Output the [x, y] coordinate of the center of the cell containing the given text.  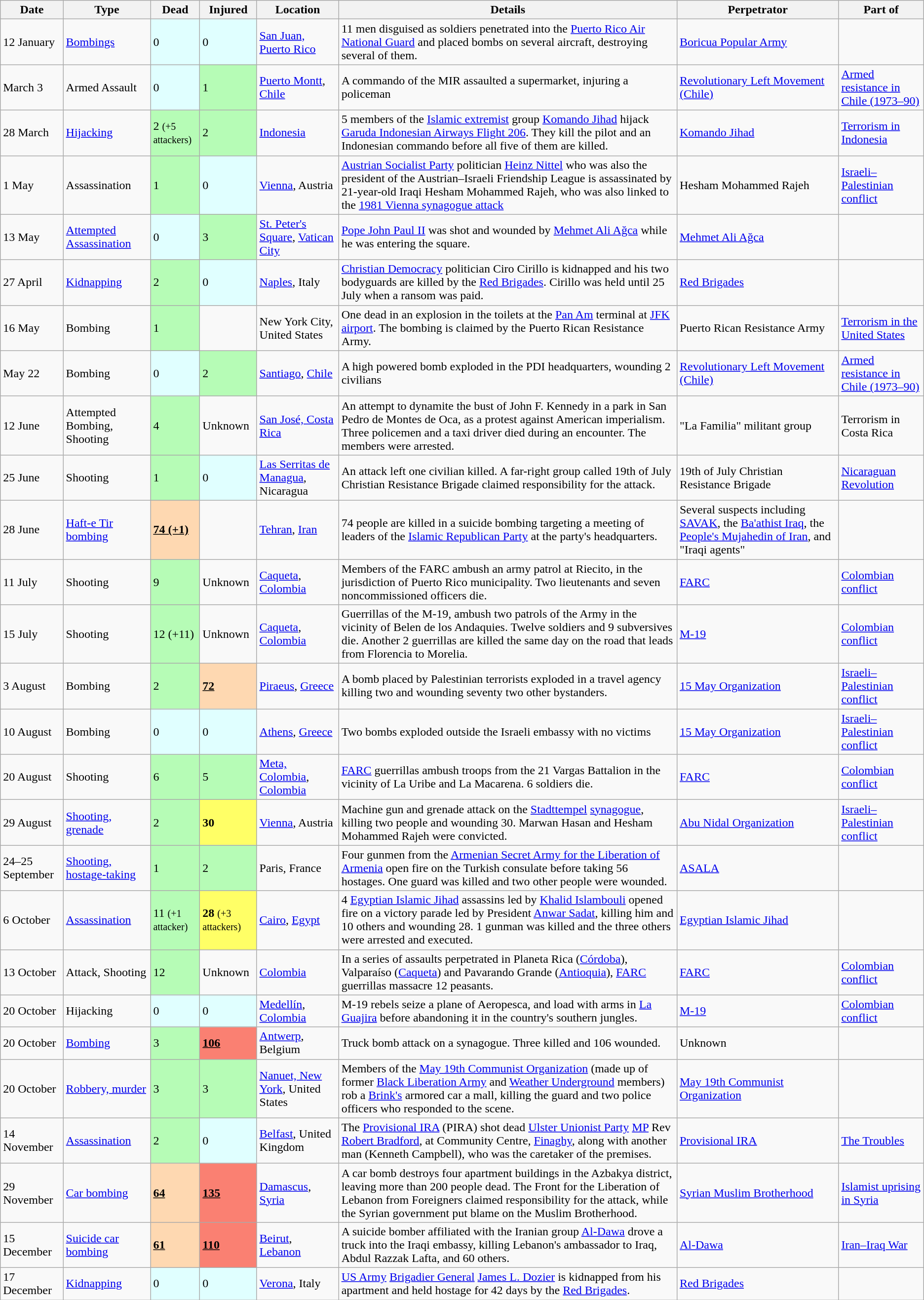
9 [175, 582]
74 people are killed in a suicide bombing targeting a meeting of leaders of the Islamic Republican Party at the party's headquarters. [507, 529]
Terrorism in the United States [881, 328]
San José, Costa Rica [298, 426]
Two bombs exploded outside the Israeli embassy with no victims [507, 732]
A high powered bomb exploded in the PDI headquarters, wounding 2 civilians [507, 373]
Beirut, Lebanon [298, 1245]
11 (+1 attacker) [175, 920]
6 [175, 777]
Attempted Assassination [107, 237]
Abu Nidal Organization [757, 823]
Dead [175, 10]
Mehmet Ali Ağca [757, 237]
Puerto Rican Resistance Army [757, 328]
20 August [32, 777]
29 November [32, 1193]
Perpetrator [757, 10]
M-19 rebels seize a plane of Aeropesca, and load with arms in La Guajira before abandoning it in the country's southern jungles. [507, 1011]
Verona, Italy [298, 1284]
6 October [32, 920]
Damascus, Syria [298, 1193]
Car bombing [107, 1193]
Shooting, grenade [107, 823]
4 [175, 426]
15 December [32, 1245]
FARC guerrillas ambush troops from the 21 Vargas Battalion in the vicinity of La Uribe and La Macarena. 6 soldiers die. [507, 777]
1 May [32, 185]
St. Peter's Square, Vatican City [298, 237]
Shooting, hostage-taking [107, 868]
110 [228, 1245]
13 May [32, 237]
Pope John Paul II was shot and wounded by Mehmet Ali Ağca while he was entering the square. [507, 237]
Truck bomb attack on a synagogue. Three killed and 106 wounded. [507, 1043]
Suicide car bombing [107, 1245]
10 August [32, 732]
Armed Assault [107, 87]
30 [228, 823]
19th of July Christian Resistance Brigade [757, 477]
11 men disguised as soldiers penetrated into the Puerto Rico Air National Guard and placed bombs on several aircraft, destroying several of them. [507, 42]
Medellín, Colombia [298, 1011]
27 April [32, 282]
Injured [228, 10]
Antwerp, Belgium [298, 1043]
San Juan, Puerto Rico [298, 42]
Santiago, Chile [298, 373]
Colombia [298, 972]
Syrian Muslim Brotherhood [757, 1193]
61 [175, 1245]
Location [298, 10]
Las Serritas de Managua, Nicaragua [298, 477]
Cairo, Egypt [298, 920]
Part of [881, 10]
Terrorism in Indonesia [881, 133]
28 June [32, 529]
2 (+5 attackers) [175, 133]
Attempted Bombing, Shooting [107, 426]
12 [175, 972]
Terrorism in Costa Rica [881, 426]
Athens, Greece [298, 732]
29 August [32, 823]
An attack left one civilian killed. A far-right group called 19th of July Christian Resistance Brigade claimed responsibility for the attack. [507, 477]
ASALA [757, 868]
Puerto Montt, Chile [298, 87]
16 May [32, 328]
A bomb placed by Palestinian terrorists exploded in a travel agency killing two and wounding seventy two other bystanders. [507, 686]
5 [228, 777]
Piraeus, Greece [298, 686]
Naples, Italy [298, 282]
Islamist uprising in Syria [881, 1193]
Date [32, 10]
Belfast, United Kingdom [298, 1141]
Haft-e Tir bombing [107, 529]
US Army Brigadier General James L. Dozier is kidnapped from his apartment and held hostage for 42 days by the Red Brigades. [507, 1284]
May 22 [32, 373]
135 [228, 1193]
13 October [32, 972]
Hesham Mohammed Rajeh [757, 185]
Nanuet, New York, United States [298, 1088]
24–25 September [32, 868]
Paris, France [298, 868]
The Troubles [881, 1141]
28 (+3 attackers) [228, 920]
Bombings [107, 42]
Type [107, 10]
Egyptian Islamic Jihad [757, 920]
15 July [32, 634]
74 (+1) [175, 529]
Iran–Iraq War [881, 1245]
14 November [32, 1141]
Attack, Shooting [107, 972]
106 [228, 1043]
One dead in an explosion in the toilets at the Pan Am terminal at JFK airport. The bombing is claimed by the Puerto Rican Resistance Army. [507, 328]
May 19th Communist Organization [757, 1088]
17 December [32, 1284]
28 March [32, 133]
Details [507, 10]
Nicaraguan Revolution [881, 477]
3 August [32, 686]
11 July [32, 582]
64 [175, 1193]
25 June [32, 477]
March 3 [32, 87]
Indonesia [298, 133]
12 January [32, 42]
Several suspects including SAVAK, the Ba'athist Iraq, the People's Mujahedin of Iran, and "Iraqi agents" [757, 529]
Boricua Popular Army [757, 42]
72 [228, 686]
New York City, United States [298, 328]
Provisional IRA [757, 1141]
Meta, Colombia, Colombia [298, 777]
Tehran, Iran [298, 529]
Robbery, murder [107, 1088]
Al-Dawa [757, 1245]
Komando Jihad [757, 133]
12 June [32, 426]
A commando of the MIR assaulted a supermarket, injuring a policeman [507, 87]
"La Familia" militant group [757, 426]
12 (+11) [175, 634]
